Return the (X, Y) coordinate for the center point of the cell that contains the specified text.  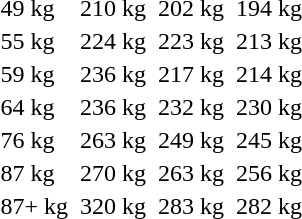
223 kg (192, 41)
217 kg (192, 74)
224 kg (114, 41)
270 kg (114, 173)
232 kg (192, 107)
249 kg (192, 140)
